Determine the [x, y] coordinate at the center of the cell enclosing the given text.  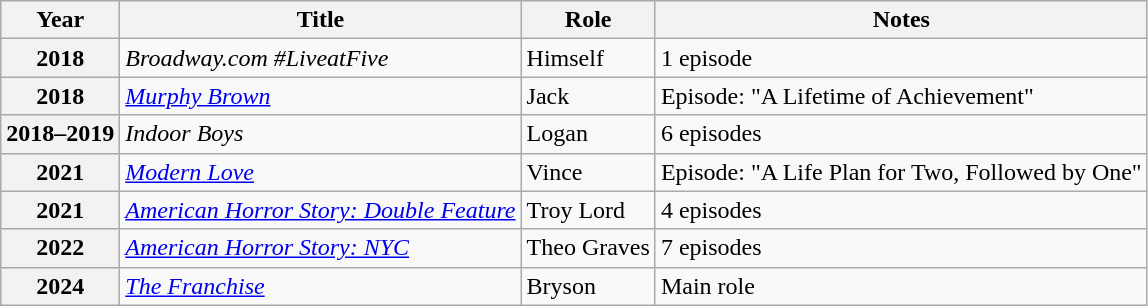
6 episodes [901, 134]
Jack [588, 96]
American Horror Story: NYC [320, 248]
Murphy Brown [320, 96]
Main role [901, 286]
1 episode [901, 58]
2024 [60, 286]
Bryson [588, 286]
Indoor Boys [320, 134]
4 episodes [901, 210]
Title [320, 20]
Year [60, 20]
Broadway.com #LiveatFive [320, 58]
Modern Love [320, 172]
Episode: "A Lifetime of Achievement" [901, 96]
Vince [588, 172]
Theo Graves [588, 248]
The Franchise [320, 286]
Troy Lord [588, 210]
Logan [588, 134]
2022 [60, 248]
2018–2019 [60, 134]
Himself [588, 58]
American Horror Story: Double Feature [320, 210]
Notes [901, 20]
Role [588, 20]
Episode: "A Life Plan for Two, Followed by One" [901, 172]
7 episodes [901, 248]
